Identify which cell holds the provided text, then report its (X, Y) central coordinate. 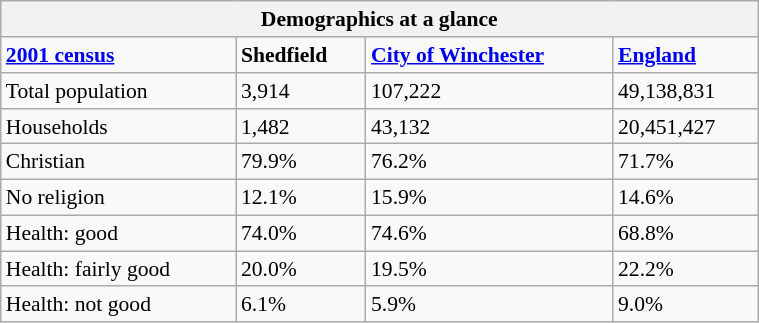
City of Winchester (490, 55)
9.0% (686, 304)
107,222 (490, 91)
Health: fairly good (118, 269)
Demographics at a glance (380, 19)
68.8% (686, 233)
1,482 (301, 126)
12.1% (301, 197)
Health: good (118, 233)
74.0% (301, 233)
14.6% (686, 197)
43,132 (490, 126)
76.2% (490, 162)
6.1% (301, 304)
20,451,427 (686, 126)
19.5% (490, 269)
England (686, 55)
22.2% (686, 269)
20.0% (301, 269)
Health: not good (118, 304)
Households (118, 126)
74.6% (490, 233)
Shedfield (301, 55)
Total population (118, 91)
49,138,831 (686, 91)
No religion (118, 197)
5.9% (490, 304)
Christian (118, 162)
15.9% (490, 197)
3,914 (301, 91)
2001 census (118, 55)
71.7% (686, 162)
79.9% (301, 162)
